Output the [x, y] coordinate of the center of the cell containing the given text.  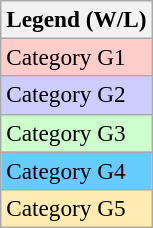
Category G3 [76, 133]
Legend (W/L) [76, 19]
Category G1 [76, 57]
Category G4 [76, 170]
Category G5 [76, 208]
Category G2 [76, 95]
